Determine the [x, y] coordinate at the center of the cell enclosing the given text.  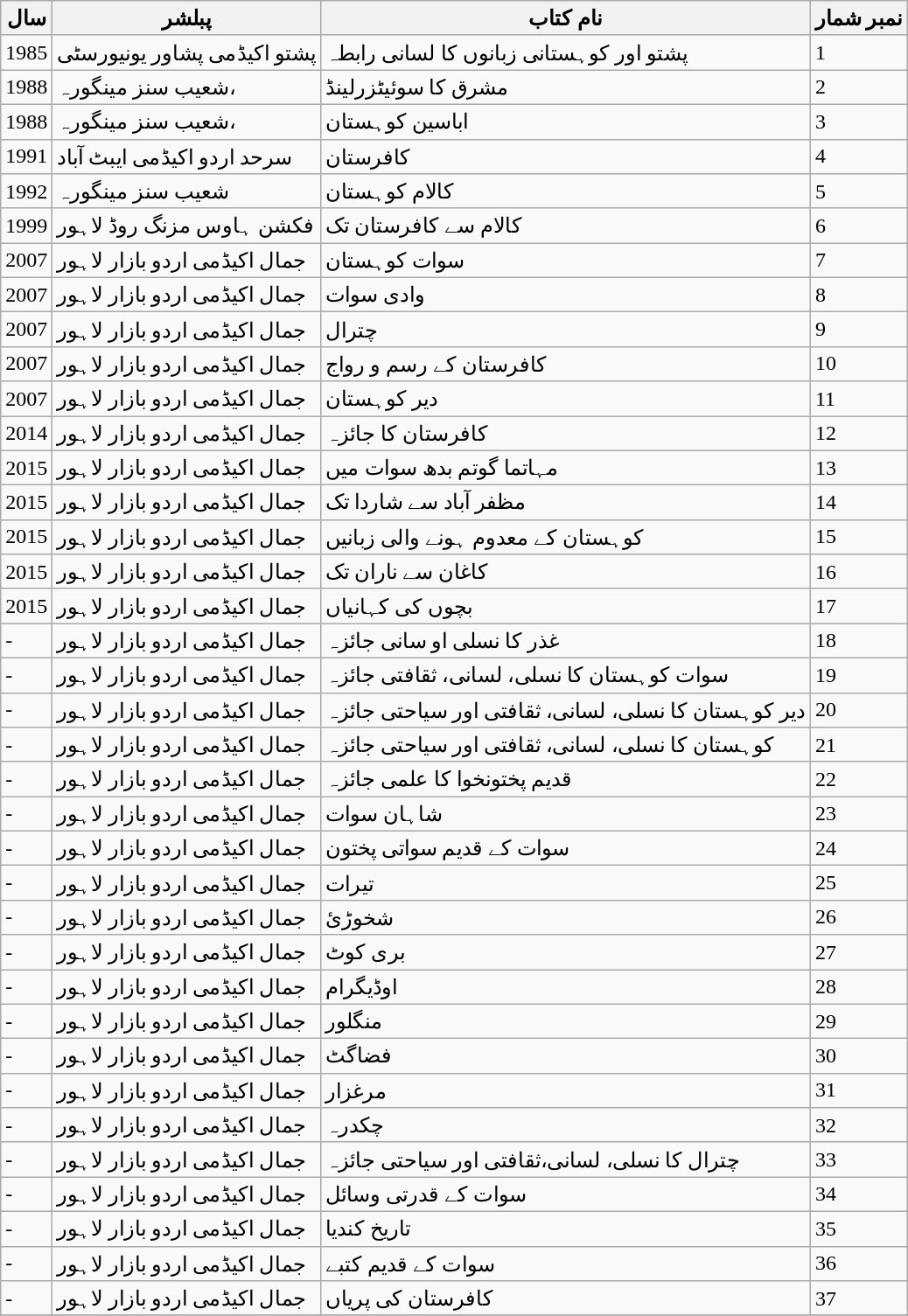
اباسین کوہستان [565, 122]
27 [858, 952]
34 [858, 1194]
6 [858, 226]
سرحد اردو اکیڈمی ایبٹ آباد [187, 157]
کافرستان کی پریاں [565, 1299]
1985 [26, 52]
بچوں کی کہانیاں [565, 606]
7 [858, 261]
کاغان سے ناران تک [565, 572]
وادی سوات [565, 295]
منگلور [565, 1021]
سوات کوہستان [565, 261]
37 [858, 1299]
پبلشر [187, 18]
5 [858, 191]
کوہستان کے معدوم ہونے والی زبانیں [565, 537]
9 [858, 330]
سوات کے قدرتی وسائل [565, 1194]
سوات کوہستان کا نسلی، لسانی، ثقافتی جائزہ [565, 675]
19 [858, 675]
شعیب سنز مینگورہ [187, 191]
36 [858, 1264]
17 [858, 606]
4 [858, 157]
2 [858, 87]
10 [858, 364]
30 [858, 1056]
شخوڑئ [565, 917]
35 [858, 1229]
مشرق کا سوئیٹزرلینڈ [565, 87]
غذر کا نسلی او سانی جائزہ [565, 641]
سوات کے قدیم کتبے [565, 1264]
اوڈیگرام [565, 986]
پشتو اکیڈمی پشاور یونیورسٹی [187, 52]
چکدرہ [565, 1125]
فکشن ہاوس مزنگ روڈ لاہور [187, 226]
1 [858, 52]
مہاتما گوتم بدھ سوات میں [565, 468]
15 [858, 537]
22 [858, 779]
18 [858, 641]
قدیم پختونخوا کا علمی جائزہ [565, 779]
سوات کے قدیم سواتی پختون [565, 848]
25 [858, 883]
23 [858, 814]
31 [858, 1090]
کوہستان کا نسلی، لسانی، ثقافتی اور سیاحتی جائزہ [565, 745]
20 [858, 710]
مرغزار [565, 1090]
دیر کوہستان کا نسلی، لسانی، ثقافتی اور سیاحتی جائزہ [565, 710]
دیر کوہستان [565, 399]
سال [26, 18]
28 [858, 986]
16 [858, 572]
13 [858, 468]
تاریخ کندیا [565, 1229]
بری کوٹ [565, 952]
2014 [26, 434]
32 [858, 1125]
تیرات [565, 883]
1992 [26, 191]
چترال کا نسلی، لسانی،ثقافتی اور سیاحتی جائزہ [565, 1159]
24 [858, 848]
3 [858, 122]
مظفر آباد سے شاردا تک [565, 503]
شاہان سوات [565, 814]
1991 [26, 157]
نمبر شمار [858, 18]
12 [858, 434]
14 [858, 503]
کافرستان کے رسم و رواج [565, 364]
33 [858, 1159]
چترال [565, 330]
کالام کوہستان [565, 191]
1999 [26, 226]
8 [858, 295]
21 [858, 745]
کالام سے کافرستان تک [565, 226]
پشتو اور کوہستانی زبانوں کا لسانی رابطہ [565, 52]
کافرستان [565, 157]
11 [858, 399]
فضاگٹ [565, 1056]
نام کتاب [565, 18]
26 [858, 917]
کافرستان کا جائزہ [565, 434]
29 [858, 1021]
